Pinpoint the cell where the given text exists, returning its [X, Y] midpoint coordinate. 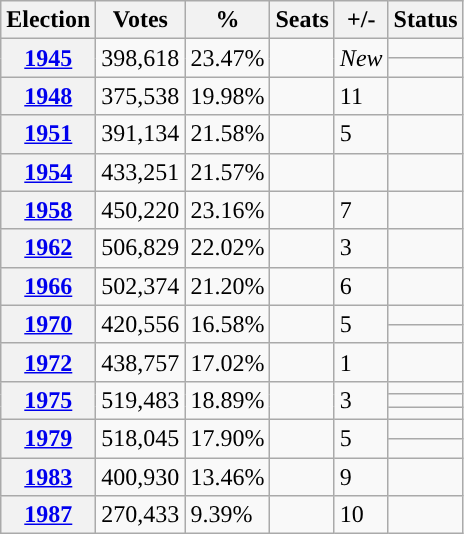
10 [361, 515]
375,538 [140, 96]
1979 [48, 438]
Votes [140, 20]
518,045 [140, 438]
+/- [361, 20]
1966 [48, 286]
1970 [48, 324]
1983 [48, 477]
19.98% [228, 96]
450,220 [140, 210]
1972 [48, 362]
1987 [48, 515]
433,251 [140, 172]
9.39% [228, 515]
1954 [48, 172]
420,556 [140, 324]
11 [361, 96]
7 [361, 210]
21.57% [228, 172]
391,134 [140, 134]
1962 [48, 248]
Election [48, 20]
17.02% [228, 362]
400,930 [140, 477]
23.47% [228, 58]
16.58% [228, 324]
270,433 [140, 515]
13.46% [228, 477]
21.58% [228, 134]
519,483 [140, 400]
1948 [48, 96]
17.90% [228, 438]
22.02% [228, 248]
Status [426, 20]
1945 [48, 58]
1951 [48, 134]
502,374 [140, 286]
% [228, 20]
23.16% [228, 210]
Seats [302, 20]
9 [361, 477]
1975 [48, 400]
438,757 [140, 362]
1 [361, 362]
1958 [48, 210]
New [361, 58]
18.89% [228, 400]
398,618 [140, 58]
6 [361, 286]
506,829 [140, 248]
21.20% [228, 286]
